Detect which cell encompasses the target text, then output its (x, y) center coordinate. 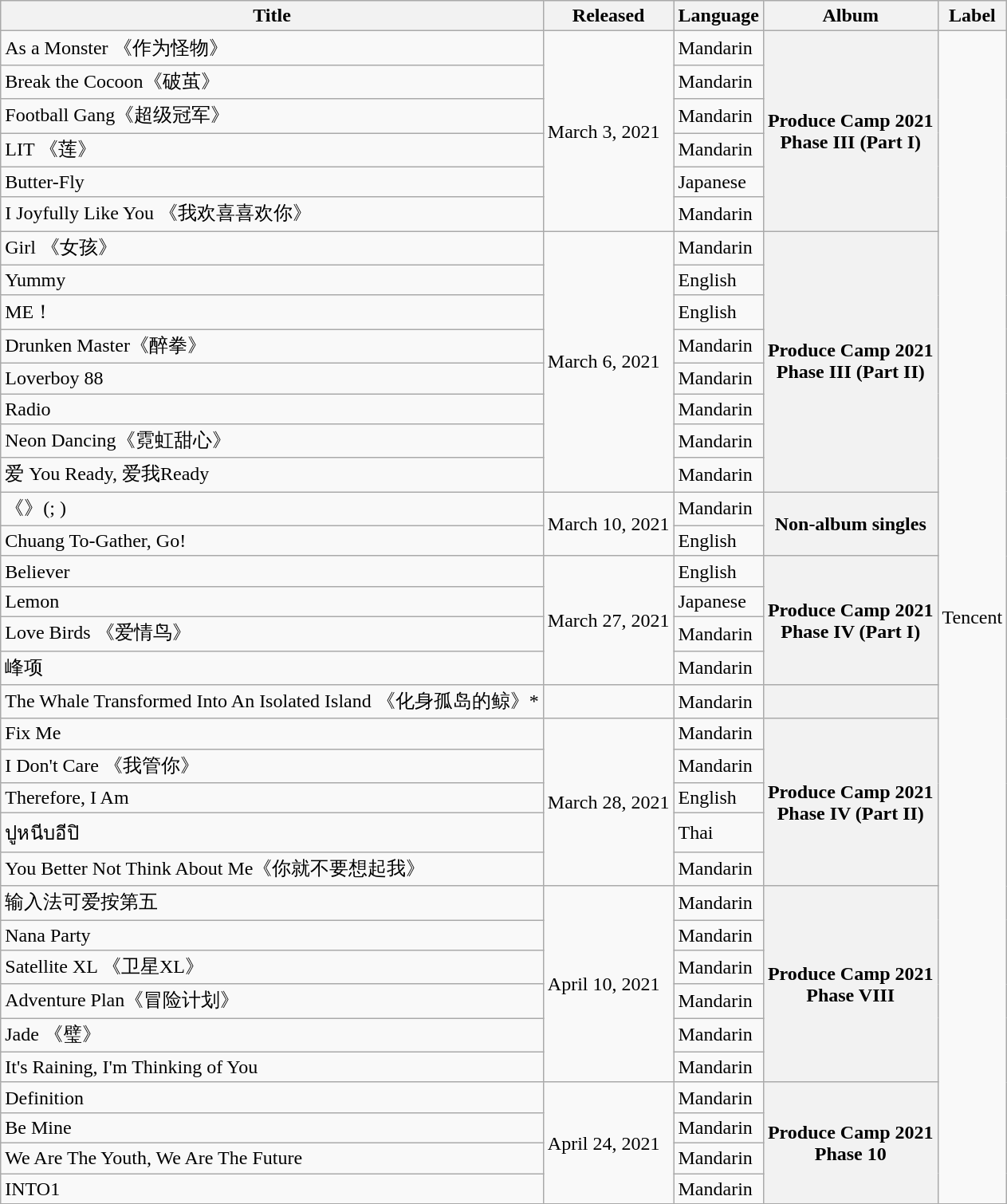
Non-album singles (850, 525)
I Don't Care 《我管你》 (273, 765)
Be Mine (273, 1127)
April 10, 2021 (608, 984)
March 6, 2021 (608, 362)
Break the Cocoon《破茧》 (273, 81)
《》(; ) (273, 509)
Lemon (273, 601)
Language (718, 16)
输入法可爱按第五 (273, 903)
As a Monster 《作为怪物》 (273, 48)
You Better Not Think About Me《你就不要想起我》 (273, 869)
ME！ (273, 313)
Yummy (273, 280)
Girl 《女孩》 (273, 249)
爱 You Ready, 爱我Ready (273, 475)
ปูหนีบอีปิ (273, 832)
Butter-Fly (273, 182)
Produce Camp 2021Phase VIII (850, 984)
峰项 (273, 668)
Football Gang《超级冠军》 (273, 116)
March 10, 2021 (608, 525)
Radio (273, 409)
Jade 《璧》 (273, 1035)
Loverboy 88 (273, 378)
Chuang To-Gather, Go! (273, 541)
March 3, 2021 (608, 131)
March 27, 2021 (608, 620)
The Whale Transformed Into An Isolated Island 《化身孤岛的鲸》* (273, 702)
Therefore, I Am (273, 798)
April 24, 2021 (608, 1143)
March 28, 2021 (608, 802)
Produce Camp 2021Phase III (Part I) (850, 131)
Fix Me (273, 734)
Believer (273, 571)
Drunken Master《醉拳》 (273, 346)
Album (850, 16)
Nana Party (273, 935)
LIT 《莲》 (273, 150)
Produce Camp 2021Phase IV (Part I) (850, 620)
I Joyfully Like You 《我欢喜喜欢你》 (273, 214)
Produce Camp 2021Phase III (Part II) (850, 362)
Title (273, 16)
Label (973, 16)
Satellite XL 《卫星XL》 (273, 968)
Adventure Plan《冒险计划》 (273, 1001)
Produce Camp 2021Phase IV (Part II) (850, 802)
Produce Camp 2021Phase 10 (850, 1143)
Tencent (973, 617)
We Are The Youth, We Are The Future (273, 1158)
Thai (718, 832)
Released (608, 16)
Neon Dancing《霓虹甜心》 (273, 442)
Love Birds 《爱情鸟》 (273, 633)
Definition (273, 1097)
It's Raining, I'm Thinking of You (273, 1067)
INTO1 (273, 1189)
